Search for the cell housing the specified text and yield its (X, Y) center coordinate. 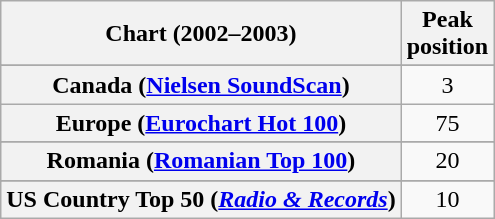
Chart (2002–2003) (201, 34)
3 (447, 85)
Canada (Nielsen SoundScan) (201, 85)
75 (447, 123)
US Country Top 50 (Radio & Records) (201, 199)
10 (447, 199)
Peakposition (447, 34)
Europe (Eurochart Hot 100) (201, 123)
Romania (Romanian Top 100) (201, 161)
20 (447, 161)
